Determine the [X, Y] coordinate at the center of the cell enclosing the given text.  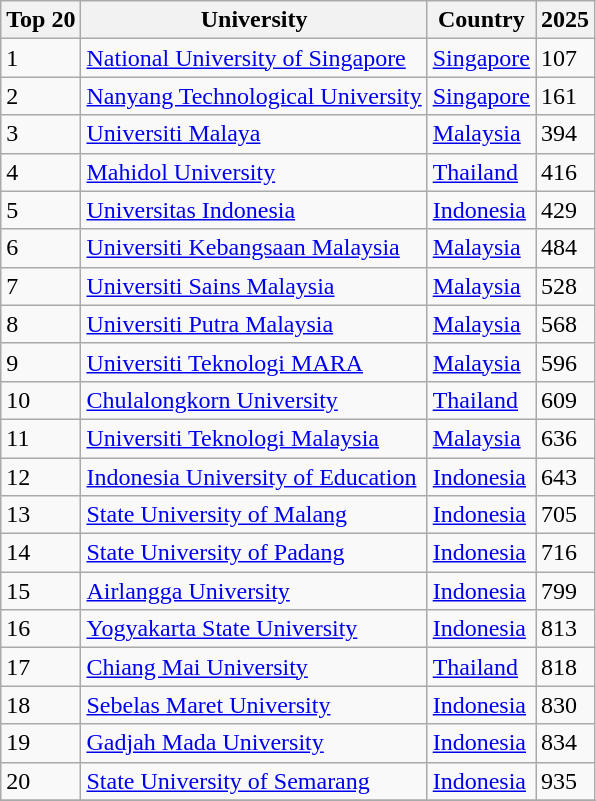
429 [566, 210]
818 [566, 667]
9 [41, 362]
20 [41, 781]
3 [41, 134]
18 [41, 705]
935 [566, 781]
University [254, 20]
7 [41, 286]
State University of Padang [254, 553]
705 [566, 515]
Sebelas Maret University [254, 705]
416 [566, 172]
National University of Singapore [254, 58]
Universiti Kebangsaan Malaysia [254, 248]
Universiti Teknologi MARA [254, 362]
5 [41, 210]
830 [566, 705]
Gadjah Mada University [254, 743]
799 [566, 591]
716 [566, 553]
6 [41, 248]
Indonesia University of Education [254, 477]
834 [566, 743]
State University of Semarang [254, 781]
528 [566, 286]
Nanyang Technological University [254, 96]
Universiti Sains Malaysia [254, 286]
8 [41, 324]
11 [41, 438]
15 [41, 591]
2025 [566, 20]
13 [41, 515]
484 [566, 248]
Universitas Indonesia [254, 210]
643 [566, 477]
16 [41, 629]
Universiti Putra Malaysia [254, 324]
Chiang Mai University [254, 667]
2 [41, 96]
State University of Malang [254, 515]
609 [566, 400]
Yogyakarta State University [254, 629]
568 [566, 324]
Top 20 [41, 20]
10 [41, 400]
813 [566, 629]
107 [566, 58]
Chulalongkorn University [254, 400]
161 [566, 96]
Country [481, 20]
17 [41, 667]
19 [41, 743]
Airlangga University [254, 591]
636 [566, 438]
596 [566, 362]
14 [41, 553]
394 [566, 134]
12 [41, 477]
4 [41, 172]
Universiti Teknologi Malaysia [254, 438]
1 [41, 58]
Universiti Malaya [254, 134]
Mahidol University [254, 172]
